Extract the [x, y] coordinate from the center of the cell holding the provided text.  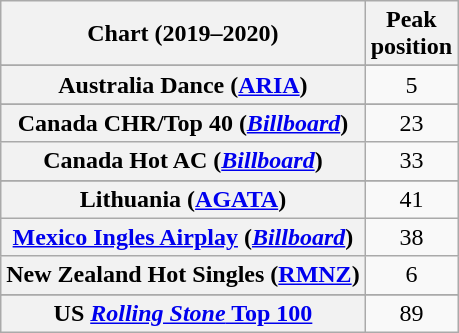
41 [411, 199]
Canada Hot AC (Billboard) [183, 161]
US Rolling Stone Top 100 [183, 313]
Australia Dance (ARIA) [183, 85]
Peakposition [411, 34]
Lithuania (AGATA) [183, 199]
New Zealand Hot Singles (RMNZ) [183, 275]
Canada CHR/Top 40 (Billboard) [183, 123]
6 [411, 275]
Chart (2019–2020) [183, 34]
23 [411, 123]
38 [411, 237]
5 [411, 85]
33 [411, 161]
89 [411, 313]
Mexico Ingles Airplay (Billboard) [183, 237]
